Find where the given text appears and provide that cell's center as (x, y) coordinate. 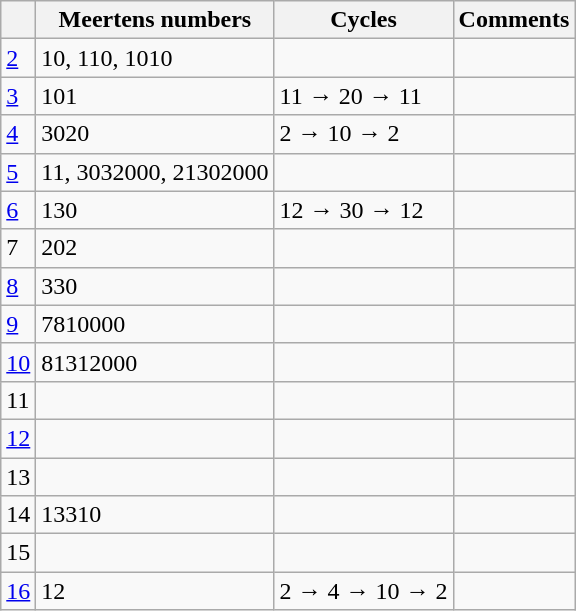
11, 3032000, 21302000 (155, 172)
Meertens numbers (155, 20)
101 (155, 96)
4 (18, 134)
3020 (155, 134)
330 (155, 286)
15 (18, 553)
5 (18, 172)
2 → 10 → 2 (364, 134)
13310 (155, 515)
2 → 4 → 10 → 2 (364, 591)
6 (18, 210)
9 (18, 324)
130 (155, 210)
7810000 (155, 324)
16 (18, 591)
Comments (514, 20)
2 (18, 58)
Cycles (364, 20)
14 (18, 515)
12 → 30 → 12 (364, 210)
10, 110, 1010 (155, 58)
11 → 20 → 11 (364, 96)
10 (18, 362)
3 (18, 96)
11 (18, 400)
7 (18, 248)
202 (155, 248)
81312000 (155, 362)
13 (18, 477)
8 (18, 286)
